Capture the cell that displays the provided text and extract its (x, y) central coordinate. 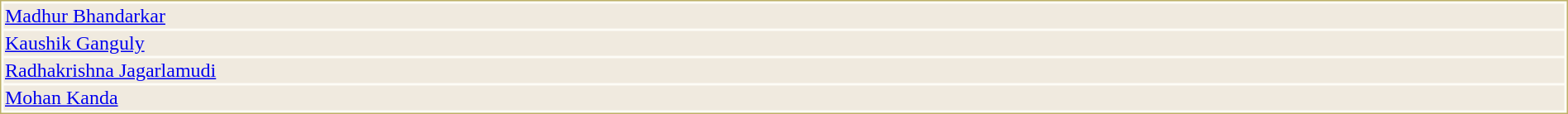
Kaushik Ganguly (784, 44)
Madhur Bhandarkar (784, 16)
Mohan Kanda (784, 98)
Radhakrishna Jagarlamudi (784, 70)
